Determine the (X, Y) coordinate at the center of the cell enclosing the given text.  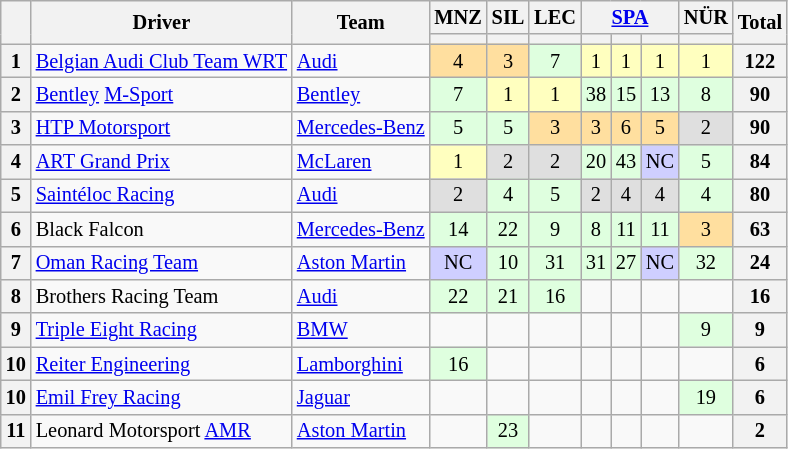
Total (760, 22)
SPA (630, 17)
BMW (361, 330)
MNZ (458, 17)
20 (596, 162)
14 (458, 229)
Driver (162, 22)
Leonard Motorsport AMR (162, 431)
SIL (508, 17)
ART Grand Prix (162, 162)
Reiter Engineering (162, 364)
Brothers Racing Team (162, 296)
32 (706, 263)
122 (760, 61)
NÜR (706, 17)
HTP Motorsport (162, 128)
38 (596, 94)
Team (361, 22)
McLaren (361, 162)
Jaguar (361, 397)
27 (626, 263)
Oman Racing Team (162, 263)
15 (626, 94)
80 (760, 195)
Belgian Audi Club Team WRT (162, 61)
Triple Eight Racing (162, 330)
Bentley (361, 94)
Lamborghini (361, 364)
19 (706, 397)
Emil Frey Racing (162, 397)
13 (660, 94)
Saintéloc Racing (162, 195)
63 (760, 229)
23 (508, 431)
84 (760, 162)
21 (508, 296)
24 (760, 263)
Bentley M-Sport (162, 94)
43 (626, 162)
Black Falcon (162, 229)
LEC (555, 17)
